Output the (X, Y) coordinate of the center of the cell containing the given text.  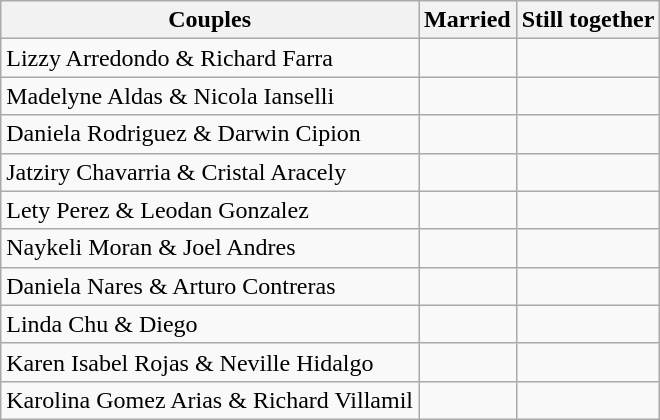
Madelyne Aldas & Nicola Ianselli (210, 96)
Lety Perez & Leodan Gonzalez (210, 210)
Linda Chu & Diego (210, 324)
Couples (210, 20)
Daniela Nares & Arturo Contreras (210, 286)
Jatziry Chavarria & Cristal Aracely (210, 172)
Lizzy Arredondo & Richard Farra (210, 58)
Karolina Gomez Arias & Richard Villamil (210, 400)
Still together (588, 20)
Married (467, 20)
Naykeli Moran & Joel Andres (210, 248)
Karen Isabel Rojas & Neville Hidalgo (210, 362)
Daniela Rodriguez & Darwin Cipion (210, 134)
